Pinpoint the cell where the given text exists, returning its (X, Y) midpoint coordinate. 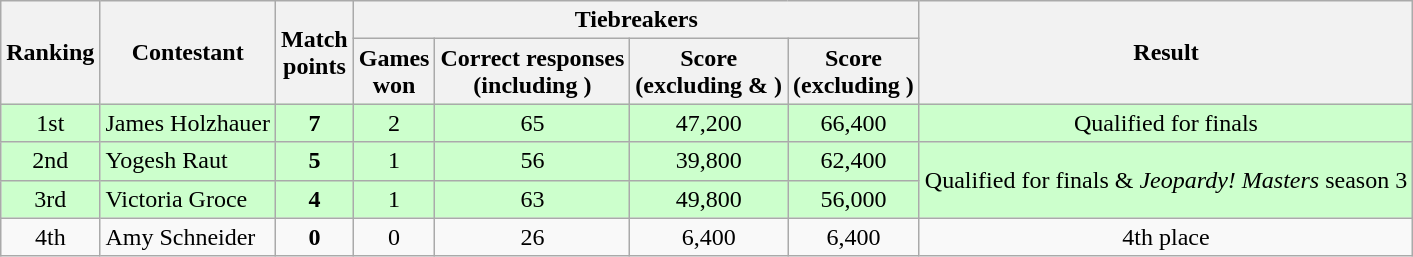
5 (315, 161)
Ranking (50, 52)
Gameswon (394, 72)
Contestant (188, 52)
4th (50, 237)
Score(excluding ) (854, 72)
Victoria Groce (188, 199)
Score(excluding & ) (709, 72)
63 (532, 199)
7 (315, 123)
65 (532, 123)
62,400 (854, 161)
1st (50, 123)
2nd (50, 161)
47,200 (709, 123)
26 (532, 237)
Correct responses(including ) (532, 72)
4th place (1166, 237)
39,800 (709, 161)
3rd (50, 199)
James Holzhauer (188, 123)
49,800 (709, 199)
66,400 (854, 123)
56,000 (854, 199)
2 (394, 123)
56 (532, 161)
Amy Schneider (188, 237)
4 (315, 199)
Yogesh Raut (188, 161)
Qualified for finals (1166, 123)
Matchpoints (315, 52)
Tiebreakers (636, 20)
Qualified for finals & Jeopardy! Masters season 3 (1166, 180)
Result (1166, 52)
